Provide the (X, Y) coordinate of the cell's center where the given text is located.  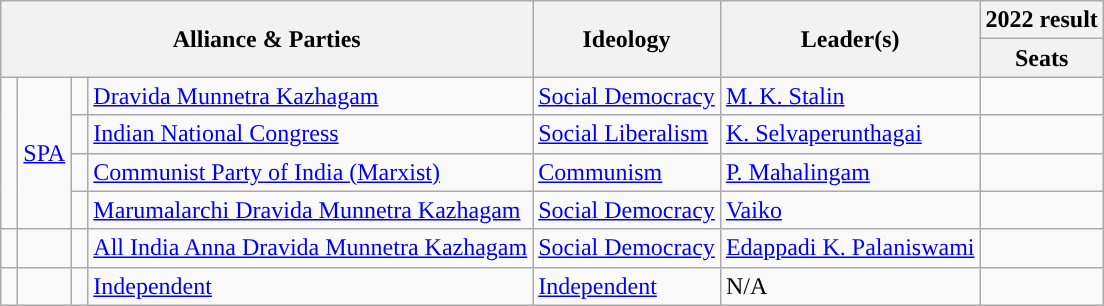
K. Selvaperunthagai (850, 134)
Leader(s) (850, 39)
P. Mahalingam (850, 172)
Marumalarchi Dravida Munnetra Kazhagam (310, 210)
SPA (44, 153)
Communist Party of India (Marxist) (310, 172)
Indian National Congress (310, 134)
Seats (1042, 58)
All India Anna Dravida Munnetra Kazhagam (310, 248)
2022 result (1042, 20)
Vaiko (850, 210)
Edappadi K. Palaniswami (850, 248)
Dravida Munnetra Kazhagam (310, 96)
Ideology (627, 39)
Social Liberalism (627, 134)
Communism (627, 172)
Alliance & Parties (267, 39)
M. K. Stalin (850, 96)
N/A (850, 286)
